Locate the cell with the specified text and output its (x, y) center coordinate. 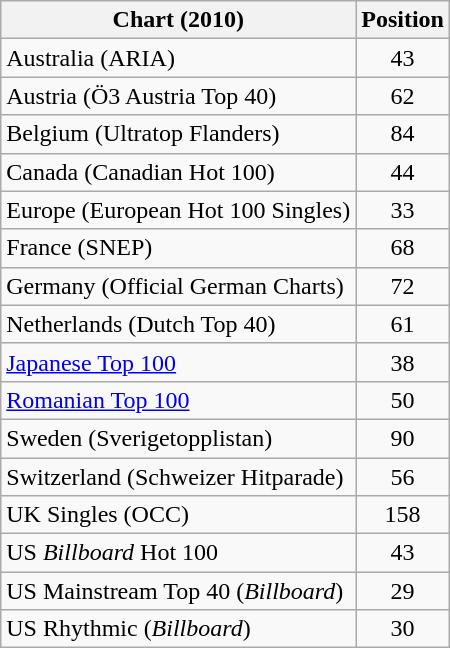
France (SNEP) (178, 248)
62 (403, 96)
Position (403, 20)
Sweden (Sverigetopplistan) (178, 438)
Switzerland (Schweizer Hitparade) (178, 477)
33 (403, 210)
Netherlands (Dutch Top 40) (178, 324)
29 (403, 591)
Canada (Canadian Hot 100) (178, 172)
Belgium (Ultratop Flanders) (178, 134)
Australia (ARIA) (178, 58)
84 (403, 134)
61 (403, 324)
38 (403, 362)
Austria (Ö3 Austria Top 40) (178, 96)
44 (403, 172)
Europe (European Hot 100 Singles) (178, 210)
US Billboard Hot 100 (178, 553)
US Rhythmic (Billboard) (178, 629)
50 (403, 400)
UK Singles (OCC) (178, 515)
158 (403, 515)
Romanian Top 100 (178, 400)
Chart (2010) (178, 20)
US Mainstream Top 40 (Billboard) (178, 591)
90 (403, 438)
56 (403, 477)
Germany (Official German Charts) (178, 286)
68 (403, 248)
Japanese Top 100 (178, 362)
72 (403, 286)
30 (403, 629)
